Pinpoint the cell where the given text exists, returning its (X, Y) midpoint coordinate. 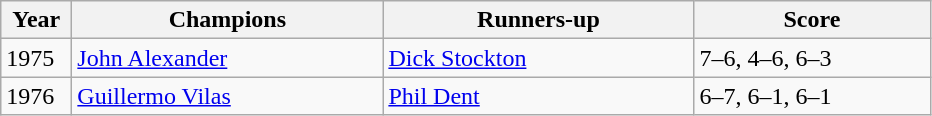
John Alexander (228, 58)
Score (812, 20)
7–6, 4–6, 6–3 (812, 58)
6–7, 6–1, 6–1 (812, 96)
Champions (228, 20)
Runners-up (538, 20)
Year (36, 20)
1976 (36, 96)
1975 (36, 58)
Guillermo Vilas (228, 96)
Dick Stockton (538, 58)
Phil Dent (538, 96)
